Provide the (X, Y) coordinate of the cell's center where the given text is located.  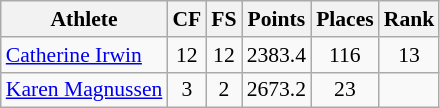
2383.4 (276, 55)
2 (224, 90)
Points (276, 19)
3 (186, 90)
FS (224, 19)
CF (186, 19)
13 (410, 55)
Catherine Irwin (84, 55)
23 (345, 90)
Karen Magnussen (84, 90)
116 (345, 55)
Places (345, 19)
Athlete (84, 19)
Rank (410, 19)
2673.2 (276, 90)
